Search for the cell housing the specified text and yield its [X, Y] center coordinate. 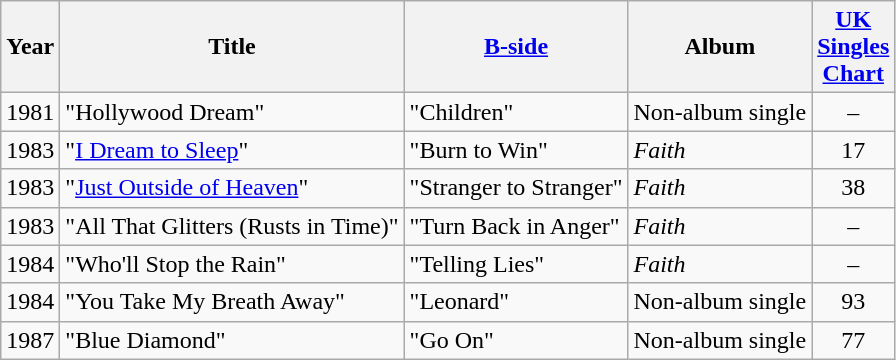
"Just Outside of Heaven" [232, 188]
UK Singles Chart [854, 47]
Title [232, 47]
38 [854, 188]
77 [854, 340]
1987 [30, 340]
93 [854, 302]
Year [30, 47]
"Telling Lies" [516, 264]
"Leonard" [516, 302]
17 [854, 150]
"Stranger to Stranger" [516, 188]
"I Dream to Sleep" [232, 150]
"All That Glitters (Rusts in Time)" [232, 226]
"Children" [516, 112]
Album [720, 47]
B-side [516, 47]
"You Take My Breath Away" [232, 302]
"Blue Diamond" [232, 340]
"Hollywood Dream" [232, 112]
"Go On" [516, 340]
"Who'll Stop the Rain" [232, 264]
"Turn Back in Anger" [516, 226]
"Burn to Win" [516, 150]
1981 [30, 112]
